Provide the (x, y) coordinate of the cell's center where the given text is located.  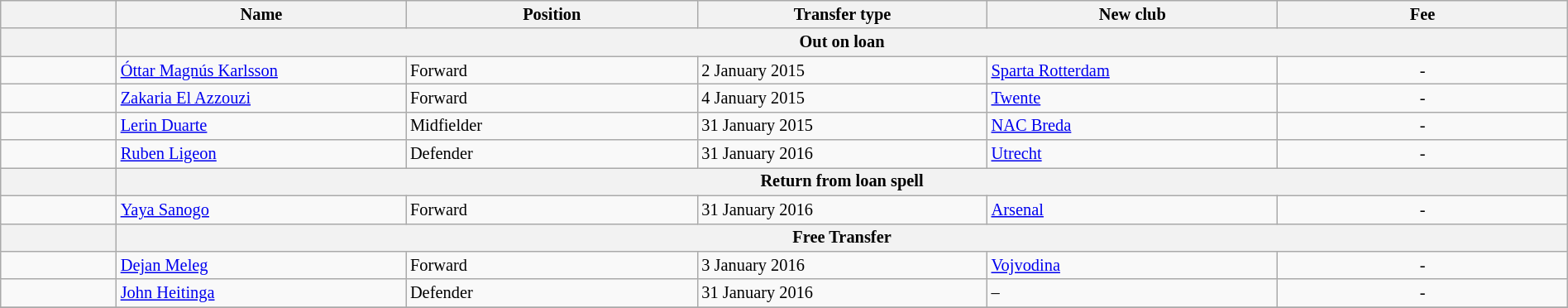
John Heitinga (261, 293)
Transfer type (842, 14)
Return from loan spell (842, 181)
Position (552, 14)
2 January 2015 (842, 70)
Utrecht (1133, 154)
Midfielder (552, 126)
Yaya Sanogo (261, 209)
Sparta Rotterdam (1133, 70)
4 January 2015 (842, 98)
Zakaria El Azzouzi (261, 98)
3 January 2016 (842, 265)
Name (261, 14)
Fee (1422, 14)
Out on loan (842, 42)
New club (1133, 14)
Lerin Duarte (261, 126)
Arsenal (1133, 209)
Twente (1133, 98)
Vojvodina (1133, 265)
Free Transfer (842, 238)
– (1133, 293)
Dejan Meleg (261, 265)
Óttar Magnús Karlsson (261, 70)
31 January 2015 (842, 126)
NAC Breda (1133, 126)
Ruben Ligeon (261, 154)
